Scan for the cell matching the given text and deliver its (X, Y) coordinate at center. 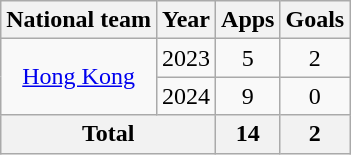
2023 (186, 58)
Apps (248, 20)
2024 (186, 96)
14 (248, 134)
0 (315, 96)
Hong Kong (79, 77)
National team (79, 20)
Goals (315, 20)
5 (248, 58)
Year (186, 20)
9 (248, 96)
Total (108, 134)
